Return the [X, Y] coordinate for the center point of the cell that contains the specified text.  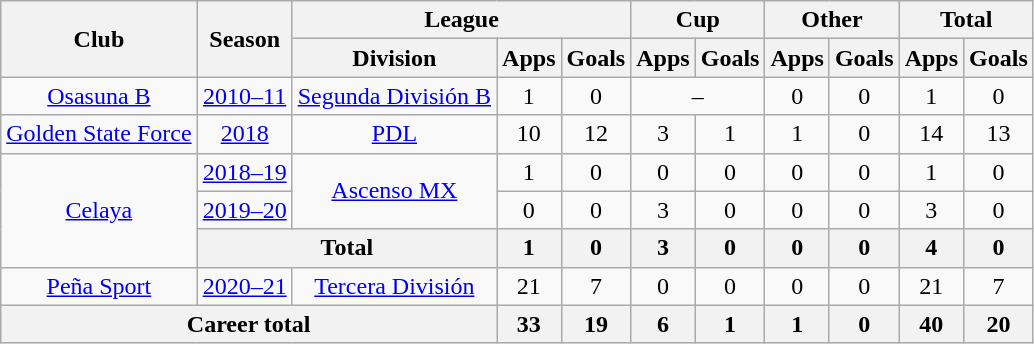
2010–11 [244, 96]
2018–19 [244, 172]
Ascenso MX [394, 191]
2018 [244, 134]
Other [832, 20]
Celaya [99, 210]
6 [663, 324]
2020–21 [244, 286]
12 [596, 134]
40 [931, 324]
– [698, 96]
13 [999, 134]
Osasuna B [99, 96]
19 [596, 324]
2019–20 [244, 210]
League [462, 20]
PDL [394, 134]
Club [99, 39]
20 [999, 324]
Division [394, 58]
4 [931, 248]
Career total [249, 324]
10 [529, 134]
14 [931, 134]
Cup [698, 20]
Tercera División [394, 286]
Golden State Force [99, 134]
Peña Sport [99, 286]
Segunda División B [394, 96]
33 [529, 324]
Season [244, 39]
